Pinpoint the cell where the given text exists, returning its (x, y) midpoint coordinate. 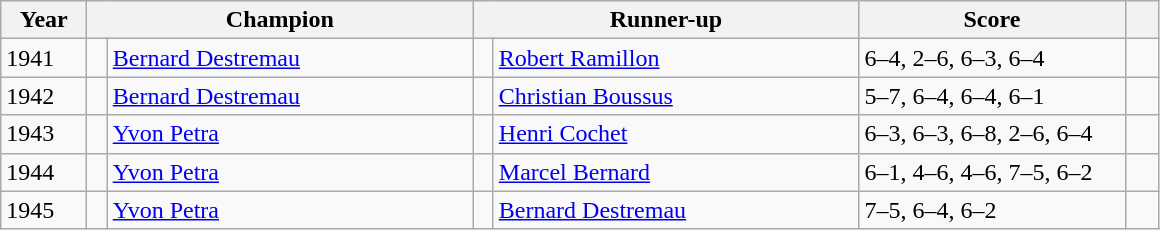
1943 (44, 134)
5–7, 6–4, 6–4, 6–1 (992, 96)
Runner-up (666, 20)
1944 (44, 172)
Henri Cochet (676, 134)
6–3, 6–3, 6–8, 2–6, 6–4 (992, 134)
Year (44, 20)
1945 (44, 210)
Marcel Bernard (676, 172)
Christian Boussus (676, 96)
1942 (44, 96)
Champion (280, 20)
6–4, 2–6, 6–3, 6–4 (992, 58)
1941 (44, 58)
Score (992, 20)
6–1, 4–6, 4–6, 7–5, 6–2 (992, 172)
7–5, 6–4, 6–2 (992, 210)
Robert Ramillon (676, 58)
